Extract the [x, y] coordinate from the center of the cell holding the provided text.  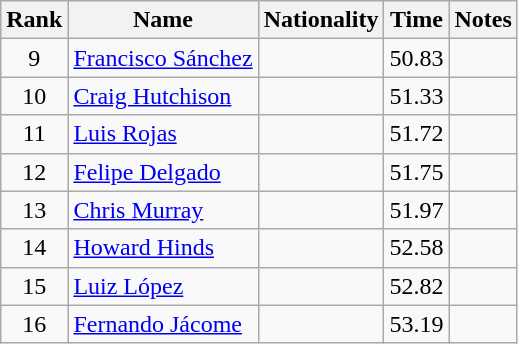
Notes [483, 20]
51.33 [416, 96]
51.72 [416, 134]
Rank [34, 20]
11 [34, 134]
13 [34, 210]
10 [34, 96]
14 [34, 248]
Name [163, 20]
51.97 [416, 210]
Chris Murray [163, 210]
52.58 [416, 248]
16 [34, 324]
Francisco Sánchez [163, 58]
Craig Hutchison [163, 96]
Felipe Delgado [163, 172]
50.83 [416, 58]
52.82 [416, 286]
Time [416, 20]
53.19 [416, 324]
Luiz López [163, 286]
Howard Hinds [163, 248]
12 [34, 172]
Luis Rojas [163, 134]
Fernando Jácome [163, 324]
9 [34, 58]
Nationality [321, 20]
15 [34, 286]
51.75 [416, 172]
